Determine the (x, y) coordinate at the center of the cell enclosing the given text.  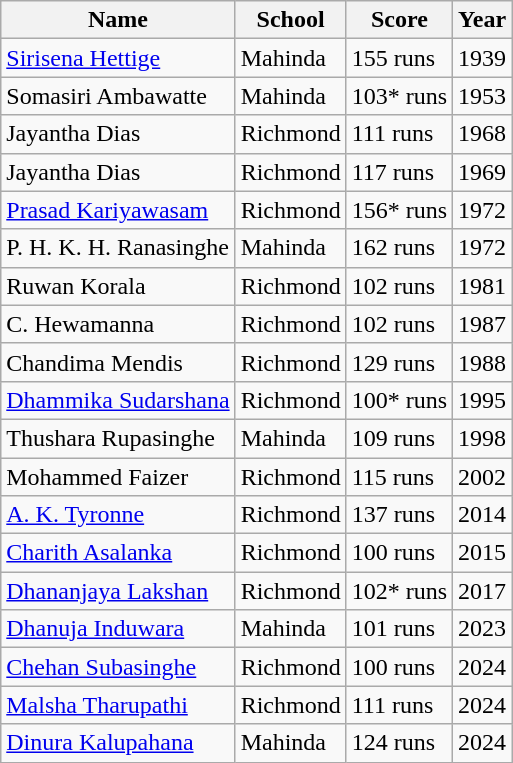
115 runs (399, 477)
1939 (482, 58)
1968 (482, 134)
101 runs (399, 629)
2023 (482, 629)
Score (399, 20)
Somasiri Ambawatte (118, 96)
162 runs (399, 248)
Malsha Tharupathi (118, 705)
C. Hewamanna (118, 324)
School (290, 20)
1998 (482, 438)
2015 (482, 553)
1981 (482, 286)
137 runs (399, 515)
A. K. Tyronne (118, 515)
1995 (482, 400)
Sirisena Hettige (118, 58)
109 runs (399, 438)
Thushara Rupasinghe (118, 438)
2002 (482, 477)
2014 (482, 515)
129 runs (399, 362)
Dinura Kalupahana (118, 743)
Charith Asalanka (118, 553)
Dhananjaya Lakshan (118, 591)
2017 (482, 591)
Mohammed Faizer (118, 477)
Chandima Mendis (118, 362)
1988 (482, 362)
155 runs (399, 58)
100* runs (399, 400)
Chehan Subasinghe (118, 667)
1969 (482, 172)
102* runs (399, 591)
Prasad Kariyawasam (118, 210)
156* runs (399, 210)
103* runs (399, 96)
124 runs (399, 743)
Ruwan Korala (118, 286)
Year (482, 20)
P. H. K. H. Ranasinghe (118, 248)
1953 (482, 96)
117 runs (399, 172)
Dhammika Sudarshana (118, 400)
Dhanuja Induwara (118, 629)
Name (118, 20)
1987 (482, 324)
